Find where the given text appears and provide that cell's center as (x, y) coordinate. 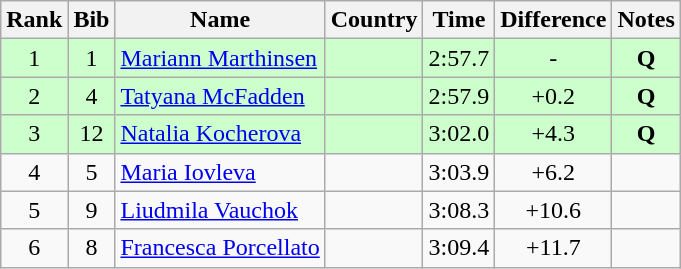
- (554, 58)
Time (459, 20)
2:57.9 (459, 96)
Tatyana McFadden (220, 96)
+0.2 (554, 96)
Francesca Porcellato (220, 248)
Maria Iovleva (220, 172)
3 (34, 134)
9 (92, 210)
2:57.7 (459, 58)
3:03.9 (459, 172)
3:02.0 (459, 134)
6 (34, 248)
Natalia Kocherova (220, 134)
+10.6 (554, 210)
Liudmila Vauchok (220, 210)
+4.3 (554, 134)
+6.2 (554, 172)
8 (92, 248)
+11.7 (554, 248)
12 (92, 134)
Bib (92, 20)
Notes (646, 20)
3:08.3 (459, 210)
2 (34, 96)
Rank (34, 20)
3:09.4 (459, 248)
Name (220, 20)
Mariann Marthinsen (220, 58)
Difference (554, 20)
Country (374, 20)
